Search for the cell housing the specified text and yield its (x, y) center coordinate. 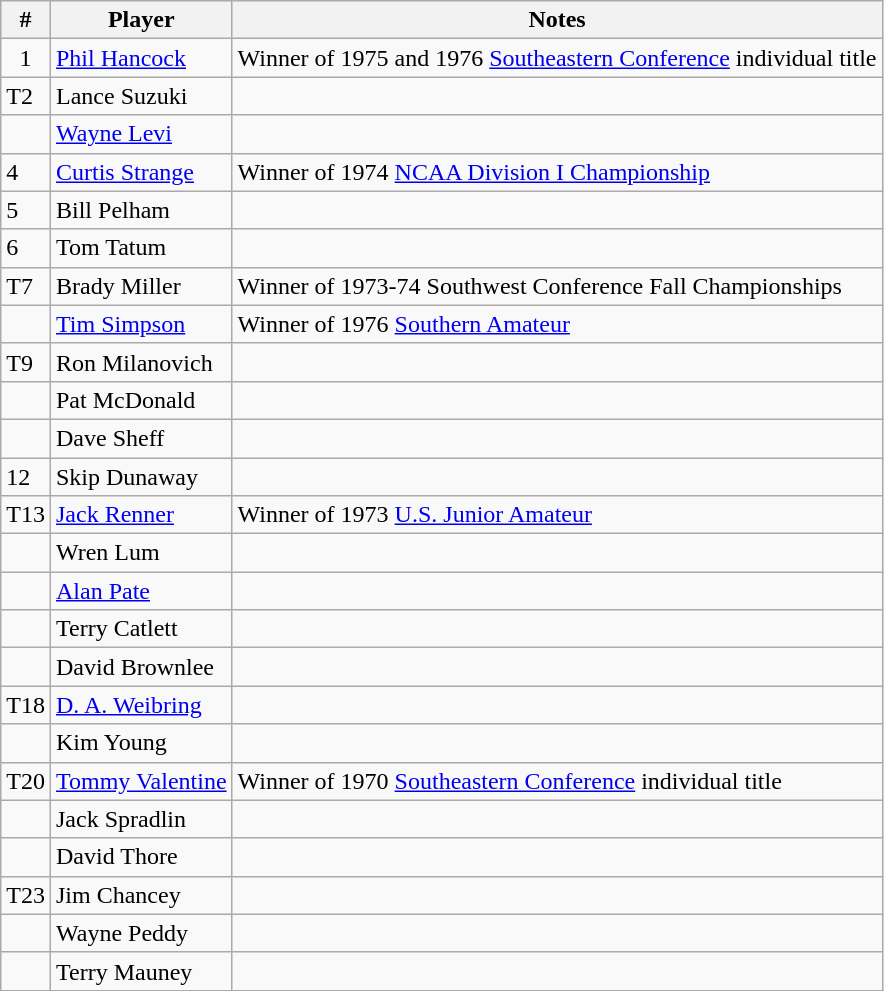
# (26, 20)
D. A. Weibring (141, 705)
Brady Miller (141, 286)
Wayne Levi (141, 134)
Jack Spradlin (141, 819)
Winner of 1970 Southeastern Conference individual title (557, 781)
T18 (26, 705)
Tom Tatum (141, 248)
Curtis Strange (141, 172)
Wayne Peddy (141, 933)
Player (141, 20)
Phil Hancock (141, 58)
T2 (26, 96)
Lance Suzuki (141, 96)
12 (26, 477)
Wren Lum (141, 553)
T23 (26, 895)
Winner of 1975 and 1976 Southeastern Conference individual title (557, 58)
Bill Pelham (141, 210)
Alan Pate (141, 591)
Ron Milanovich (141, 362)
Winner of 1973-74 Southwest Conference Fall Championships (557, 286)
Tim Simpson (141, 324)
Terry Mauney (141, 971)
Winner of 1974 NCAA Division I Championship (557, 172)
T7 (26, 286)
1 (26, 58)
Winner of 1976 Southern Amateur (557, 324)
Kim Young (141, 743)
Skip Dunaway (141, 477)
Notes (557, 20)
Jack Renner (141, 515)
5 (26, 210)
Jim Chancey (141, 895)
Terry Catlett (141, 629)
David Thore (141, 857)
David Brownlee (141, 667)
Tommy Valentine (141, 781)
T9 (26, 362)
Dave Sheff (141, 438)
Pat McDonald (141, 400)
6 (26, 248)
T13 (26, 515)
T20 (26, 781)
Winner of 1973 U.S. Junior Amateur (557, 515)
4 (26, 172)
